Provide the [x, y] coordinate of the cell's center where the given text is located.  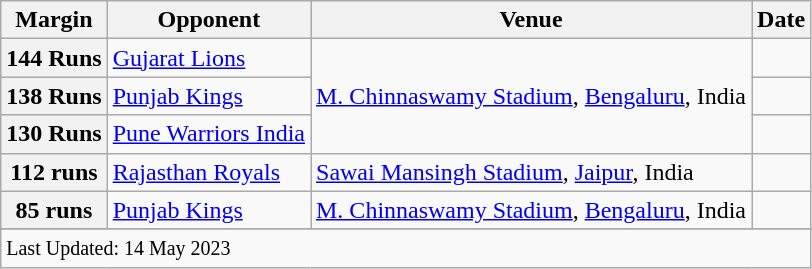
112 runs [54, 172]
Rajasthan Royals [208, 172]
144 Runs [54, 58]
Margin [54, 20]
Venue [530, 20]
85 runs [54, 210]
Opponent [208, 20]
Date [782, 20]
Sawai Mansingh Stadium, Jaipur, India [530, 172]
Last Updated: 14 May 2023 [406, 248]
Pune Warriors India [208, 134]
138 Runs [54, 96]
130 Runs [54, 134]
Gujarat Lions [208, 58]
